Capture the cell that displays the provided text and extract its (X, Y) central coordinate. 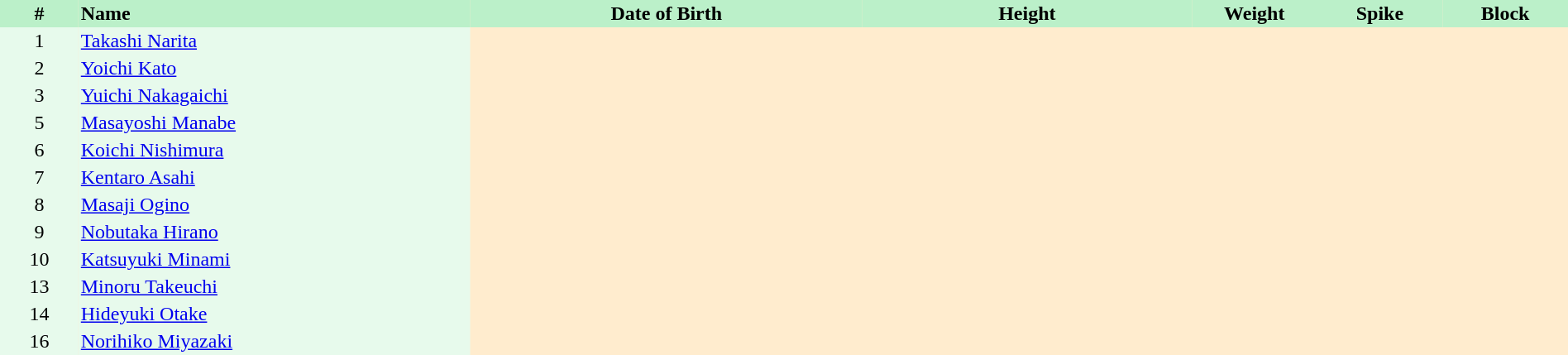
Takashi Narita (275, 41)
Masaji Ogino (275, 205)
8 (40, 205)
9 (40, 232)
Yuichi Nakagaichi (275, 96)
Height (1027, 13)
10 (40, 260)
Date of Birth (667, 13)
Block (1505, 13)
1 (40, 41)
3 (40, 96)
Katsuyuki Minami (275, 260)
Nobutaka Hirano (275, 232)
Minoru Takeuchi (275, 286)
Yoichi Kato (275, 68)
Norihiko Miyazaki (275, 341)
Weight (1255, 13)
Spike (1380, 13)
14 (40, 314)
13 (40, 286)
Kentaro Asahi (275, 177)
2 (40, 68)
7 (40, 177)
5 (40, 122)
Hideyuki Otake (275, 314)
16 (40, 341)
Koichi Nishimura (275, 151)
# (40, 13)
6 (40, 151)
Name (275, 13)
Masayoshi Manabe (275, 122)
